Capture the cell that displays the provided text and extract its [x, y] central coordinate. 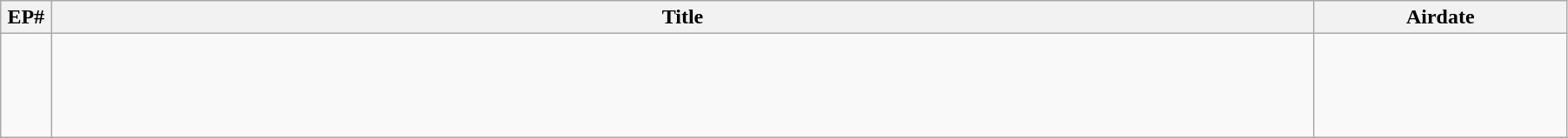
Title [682, 17]
Airdate [1440, 17]
EP# [26, 17]
